Detect which cell encompasses the target text, then output its [x, y] center coordinate. 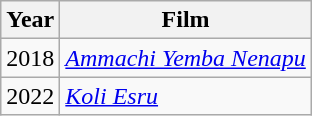
Ammachi Yemba Nenapu [186, 58]
2018 [30, 58]
2022 [30, 96]
Film [186, 20]
Koli Esru [186, 96]
Year [30, 20]
